Scan for the cell matching the given text and deliver its (X, Y) coordinate at center. 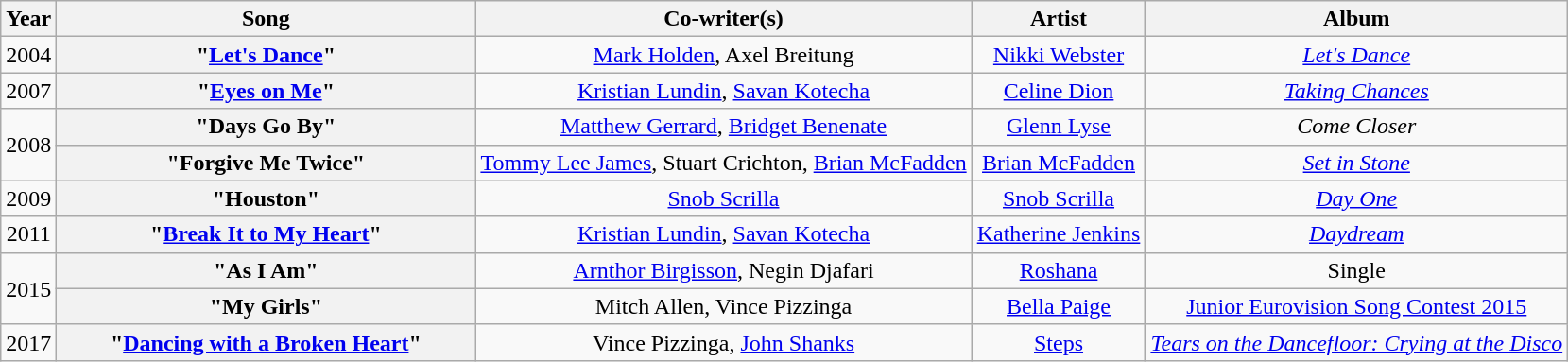
Come Closer (1357, 127)
Mark Holden, Axel Breitung (724, 55)
Roshana (1059, 270)
2011 (28, 234)
2007 (28, 91)
Daydream (1357, 234)
"Eyes on Me" (267, 91)
2008 (28, 145)
Matthew Gerrard, Bridget Benenate (724, 127)
Celine Dion (1059, 91)
Brian McFadden (1059, 163)
Co-writer(s) (724, 19)
Let's Dance (1357, 55)
Single (1357, 270)
Tommy Lee James, Stuart Crichton, Brian McFadden (724, 163)
Day One (1357, 198)
Vince Pizzinga, John Shanks (724, 342)
"Let's Dance" (267, 55)
Mitch Allen, Vince Pizzinga (724, 306)
Year (28, 19)
Bella Paige (1059, 306)
Steps (1059, 342)
"Dancing with a Broken Heart" (267, 342)
2015 (28, 288)
"Forgive Me Twice" (267, 163)
"As I Am" (267, 270)
2017 (28, 342)
"My Girls" (267, 306)
"Days Go By" (267, 127)
Song (267, 19)
Taking Chances (1357, 91)
Glenn Lyse (1059, 127)
2004 (28, 55)
"Break It to My Heart" (267, 234)
Arnthor Birgisson, Negin Djafari (724, 270)
Set in Stone (1357, 163)
"Houston" (267, 198)
Katherine Jenkins (1059, 234)
2009 (28, 198)
Tears on the Dancefloor: Crying at the Disco (1357, 342)
Junior Eurovision Song Contest 2015 (1357, 306)
Artist (1059, 19)
Album (1357, 19)
Nikki Webster (1059, 55)
